Capture the cell that displays the provided text and extract its (x, y) central coordinate. 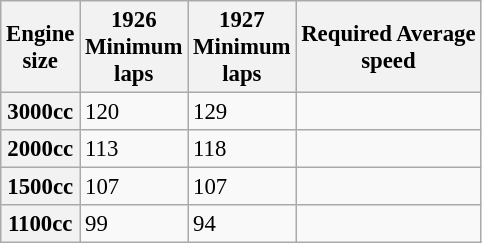
120 (134, 112)
1927Minimum laps (242, 47)
113 (134, 149)
1100cc (40, 224)
Engine size (40, 47)
2000cc (40, 149)
1926Minimum laps (134, 47)
3000cc (40, 112)
99 (134, 224)
129 (242, 112)
118 (242, 149)
94 (242, 224)
Required Average speed (388, 47)
1500cc (40, 187)
